Pinpoint the cell where the given text exists, returning its [X, Y] midpoint coordinate. 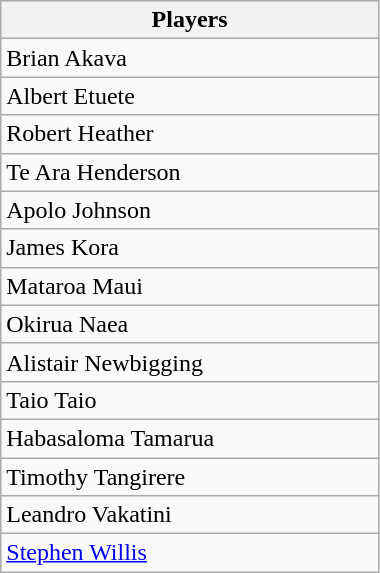
Habasaloma Tamarua [190, 438]
Okirua Naea [190, 324]
Stephen Willis [190, 553]
Albert Etuete [190, 96]
Robert Heather [190, 134]
Taio Taio [190, 400]
Te Ara Henderson [190, 172]
Players [190, 20]
Leandro Vakatini [190, 515]
Timothy Tangirere [190, 477]
Alistair Newbigging [190, 362]
Apolo Johnson [190, 210]
James Kora [190, 248]
Mataroa Maui [190, 286]
Brian Akava [190, 58]
